From the cell containing the given text, extract its center point as (X, Y) coordinate. 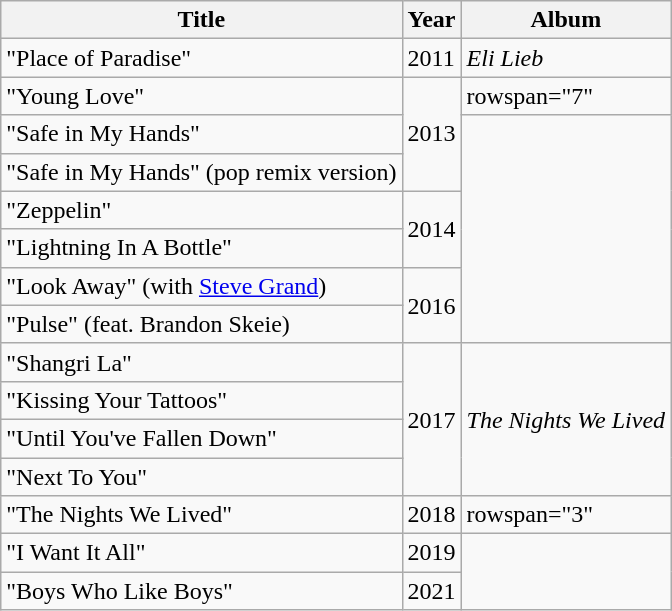
2013 (432, 134)
The Nights We Lived (566, 419)
"Pulse" (feat. Brandon Skeie) (202, 324)
Eli Lieb (566, 58)
"Look Away" (with Steve Grand) (202, 286)
Album (566, 20)
"Safe in My Hands" (202, 134)
2019 (432, 553)
rowspan="7" (566, 96)
"Kissing Your Tattoos" (202, 400)
"Shangri La" (202, 362)
"Place of Paradise" (202, 58)
rowspan="3" (566, 515)
2014 (432, 229)
"Safe in My Hands" (pop remix version) (202, 172)
"I Want It All" (202, 553)
2021 (432, 591)
"Lightning In A Bottle" (202, 248)
2016 (432, 305)
2017 (432, 419)
2011 (432, 58)
"Boys Who Like Boys" (202, 591)
Year (432, 20)
"Young Love" (202, 96)
"The Nights We Lived" (202, 515)
"Until You've Fallen Down" (202, 438)
"Next To You" (202, 477)
"Zeppelin" (202, 210)
Title (202, 20)
2018 (432, 515)
